Extract the [X, Y] coordinate from the center of the cell holding the provided text.  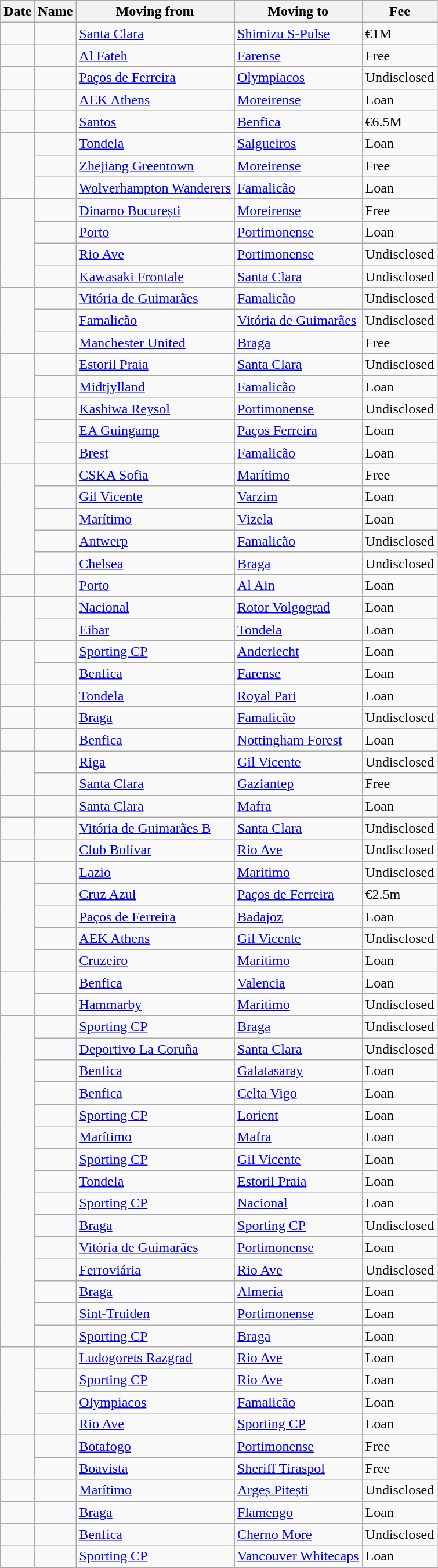
Sheriff Tiraspol [298, 1468]
Argeș Pitești [298, 1490]
Brest [155, 453]
Eibar [155, 629]
Date [17, 12]
Shimizu S-Pulse [298, 34]
Varzim [298, 497]
Hammarby [155, 1005]
Wolverhampton Wanderers [155, 188]
Riga [155, 762]
Lazio [155, 872]
Moving to [298, 12]
Al Fateh [155, 56]
Club Bolívar [155, 850]
Cruzeiro [155, 960]
Al Ain [298, 585]
Manchester United [155, 343]
Nottingham Forest [298, 740]
Botafogo [155, 1446]
Celta Vigo [298, 1093]
Sint-Truiden [155, 1313]
Cherno More [298, 1534]
Cruz Azul [155, 894]
Moving from [155, 12]
Midtjylland [155, 387]
Deportivo La Coruña [155, 1049]
Almería [298, 1291]
Kashiwa Reysol [155, 409]
Ludogorets Razgrad [155, 1358]
Antwerp [155, 541]
Vitória de Guimarães B [155, 828]
Flamengo [298, 1512]
Paços Ferreira [298, 431]
Vancouver Whitecaps [298, 1556]
Royal Pari [298, 696]
Name [56, 12]
Salgueiros [298, 144]
Gaziantep [298, 784]
Anderlecht [298, 652]
Chelsea [155, 563]
CSKA Sofia [155, 475]
Lorient [298, 1115]
Zhejiang Greentown [155, 166]
Dinamo București [155, 210]
Kawasaki Frontale [155, 277]
€1M [400, 34]
€6.5M [400, 122]
Valencia [298, 983]
Fee [400, 12]
Galatasaray [298, 1071]
€2.5m [400, 894]
Ferroviária [155, 1269]
Boavista [155, 1468]
Rotor Volgograd [298, 607]
Badajoz [298, 916]
Santos [155, 122]
EA Guingamp [155, 431]
Vizela [298, 519]
